Extract the [x, y] coordinate from the center of the cell holding the provided text.  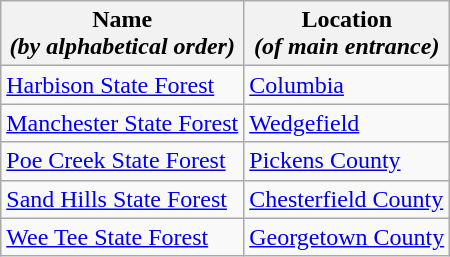
Location (of main entrance) [347, 34]
Sand Hills State Forest [122, 199]
Wee Tee State Forest [122, 237]
Manchester State Forest [122, 123]
Harbison State Forest [122, 85]
Pickens County [347, 161]
Columbia [347, 85]
Name (by alphabetical order) [122, 34]
Chesterfield County [347, 199]
Wedgefield [347, 123]
Georgetown County [347, 237]
Poe Creek State Forest [122, 161]
